Find where the given text appears and provide that cell's center as [X, Y] coordinate. 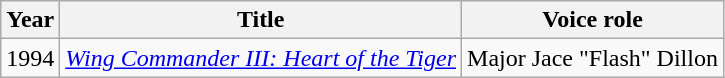
Title [261, 20]
1994 [30, 58]
Wing Commander III: Heart of the Tiger [261, 58]
Major Jace "Flash" Dillon [593, 58]
Year [30, 20]
Voice role [593, 20]
